Capture the cell that displays the provided text and extract its (x, y) central coordinate. 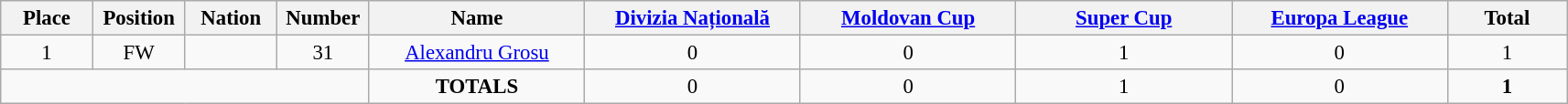
FW (139, 53)
Moldovan Cup (908, 18)
TOTALS (477, 87)
Total (1507, 18)
Name (477, 18)
Alexandru Grosu (477, 53)
Super Cup (1124, 18)
Position (139, 18)
Divizia Națională (693, 18)
31 (324, 53)
Number (324, 18)
Europa League (1340, 18)
Nation (231, 18)
Place (48, 18)
